For the text-containing cell, return its midpoint in [X, Y] coordinate format. 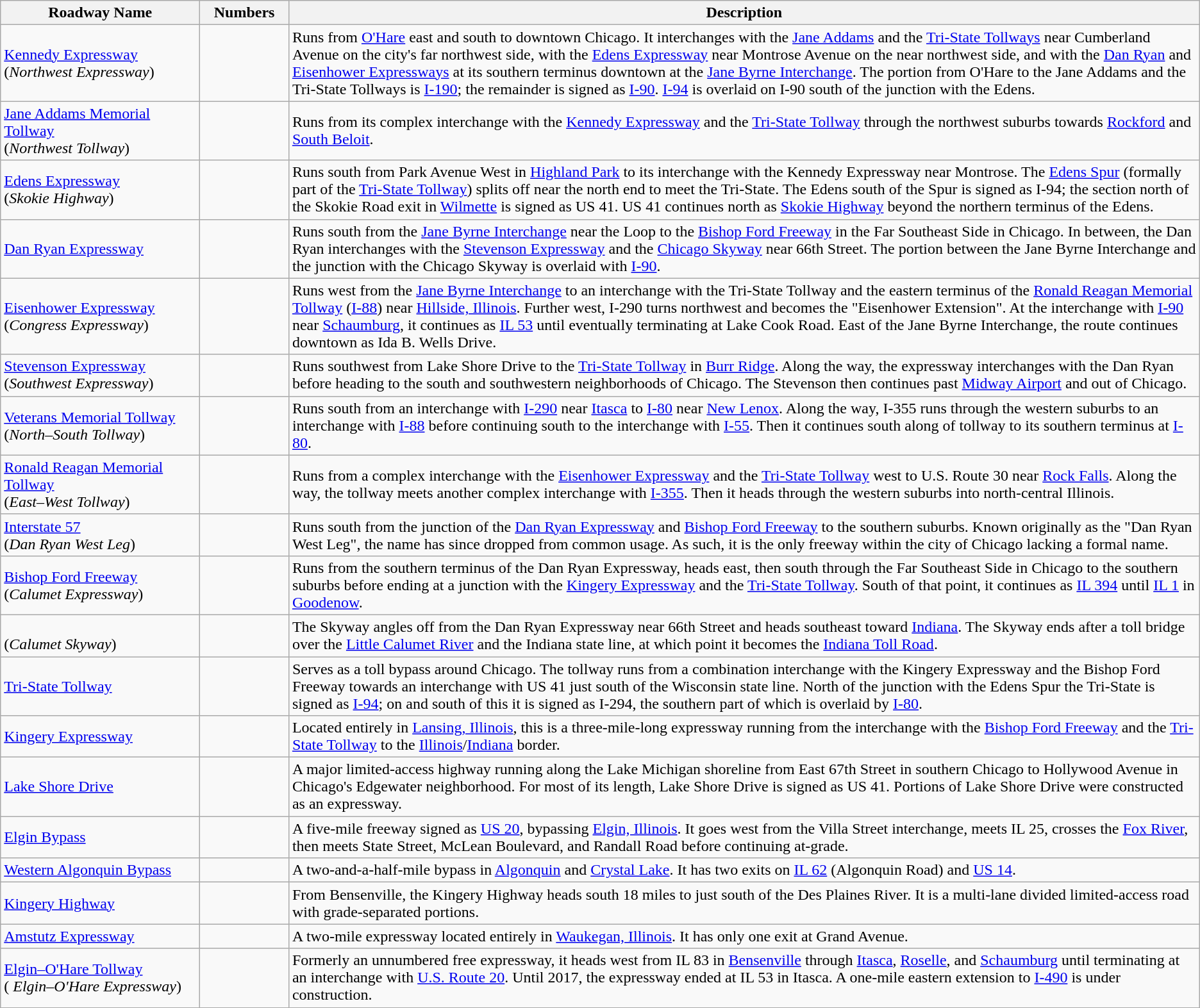
Kingery Expressway [100, 737]
Kennedy Expressway(Northwest Expressway) [100, 63]
Description [744, 13]
Bishop Ford Freeway(Calumet Expressway) [100, 585]
Interstate 57(Dan Ryan West Leg) [100, 534]
Amstutz Expressway [100, 936]
Dan Ryan Expressway [100, 249]
Lake Shore Drive [100, 787]
Ronald Reagan Memorial Tollway(East–West Tollway) [100, 484]
Eisenhower Expressway(Congress Expressway) [100, 317]
A two-mile expressway located entirely in Waukegan, Illinois. It has only one exit at Grand Avenue. [744, 936]
Edens Expressway(Skokie Highway) [100, 190]
Jane Addams Memorial Tollway(Northwest Tollway) [100, 131]
Elgin–O'Hare Tollway( Elgin–O'Hare Expressway) [100, 978]
Veterans Memorial Tollway(North–South Tollway) [100, 426]
Elgin Bypass [100, 837]
Kingery Highway [100, 904]
(Calumet Skyway) [100, 636]
Tri-State Tollway [100, 686]
Roadway Name [100, 13]
Western Algonquin Bypass [100, 870]
Stevenson Expressway(Southwest Expressway) [100, 376]
Numbers [245, 13]
A two-and-a-half-mile bypass in Algonquin and Crystal Lake. It has two exits on IL 62 (Algonquin Road) and US 14. [744, 870]
